For the text-containing cell, return its midpoint in (X, Y) coordinate format. 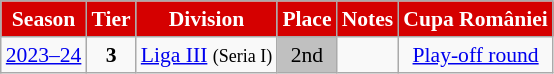
Season (44, 19)
2nd (306, 55)
Division (207, 19)
Tier (110, 19)
3 (110, 55)
Cupa României (476, 19)
Place (306, 19)
2023–24 (44, 55)
Play-off round (476, 55)
Liga III (Seria I) (207, 55)
Notes (368, 19)
